Search for the cell housing the specified text and yield its (x, y) center coordinate. 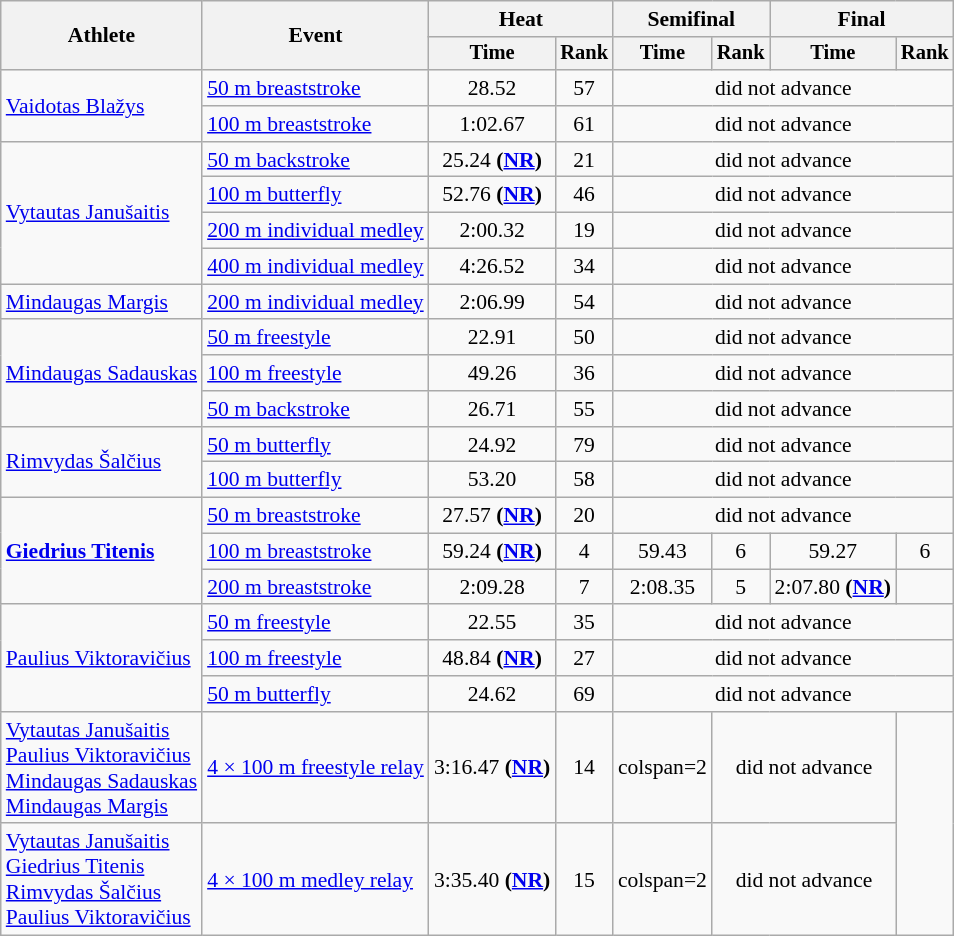
Paulius Viktoravičius (102, 658)
28.52 (492, 88)
2:00.32 (492, 231)
1:02.67 (492, 124)
35 (584, 623)
61 (584, 124)
59.24 (NR) (492, 552)
50 (584, 338)
Event (316, 36)
Rimvydas Šalčius (102, 462)
4:26.52 (492, 267)
Vaidotas Blažys (102, 106)
48.84 (NR) (492, 658)
3:35.40 (NR) (492, 880)
400 m individual medley (316, 267)
14 (584, 768)
2:07.80 (NR) (833, 587)
Mindaugas Sadauskas (102, 374)
2:09.28 (492, 587)
15 (584, 880)
Final (862, 19)
54 (584, 302)
24.62 (492, 694)
Heat (521, 19)
Athlete (102, 36)
Mindaugas Margis (102, 302)
2:06.99 (492, 302)
27 (584, 658)
Vytautas JanušaitisGiedrius TitenisRimvydas ŠalčiusPaulius Viktoravičius (102, 880)
46 (584, 195)
7 (584, 587)
22.55 (492, 623)
24.92 (492, 445)
59.43 (662, 552)
19 (584, 231)
3:16.47 (NR) (492, 768)
55 (584, 409)
25.24 (NR) (492, 160)
36 (584, 373)
Vytautas JanušaitisPaulius ViktoravičiusMindaugas SadauskasMindaugas Margis (102, 768)
27.57 (NR) (492, 516)
4 (584, 552)
4 × 100 m medley relay (316, 880)
34 (584, 267)
200 m breaststroke (316, 587)
52.76 (NR) (492, 195)
Giedrius Titenis (102, 552)
20 (584, 516)
58 (584, 480)
26.71 (492, 409)
4 × 100 m freestyle relay (316, 768)
21 (584, 160)
Vytautas Janušaitis (102, 213)
Semifinal (692, 19)
49.26 (492, 373)
69 (584, 694)
2:08.35 (662, 587)
5 (741, 587)
22.91 (492, 338)
59.27 (833, 552)
79 (584, 445)
57 (584, 88)
53.20 (492, 480)
